Detect which cell encompasses the target text, then output its [X, Y] center coordinate. 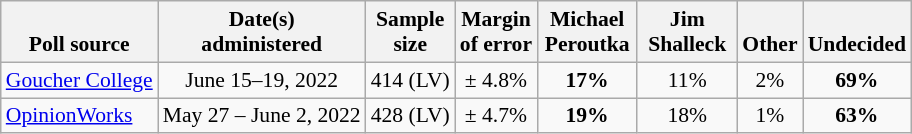
± 4.8% [496, 80]
JimShalleck [687, 32]
18% [687, 116]
May 27 – June 2, 2022 [262, 116]
11% [687, 80]
428 (LV) [410, 116]
1% [770, 116]
MichaelPeroutka [587, 32]
June 15–19, 2022 [262, 80]
OpinionWorks [80, 116]
2% [770, 80]
Samplesize [410, 32]
Poll source [80, 32]
Date(s)administered [262, 32]
17% [587, 80]
69% [857, 80]
Marginof error [496, 32]
414 (LV) [410, 80]
63% [857, 116]
Goucher College [80, 80]
Other [770, 32]
Undecided [857, 32]
± 4.7% [496, 116]
19% [587, 116]
